Provide the (X, Y) coordinate of the cell's center where the given text is located.  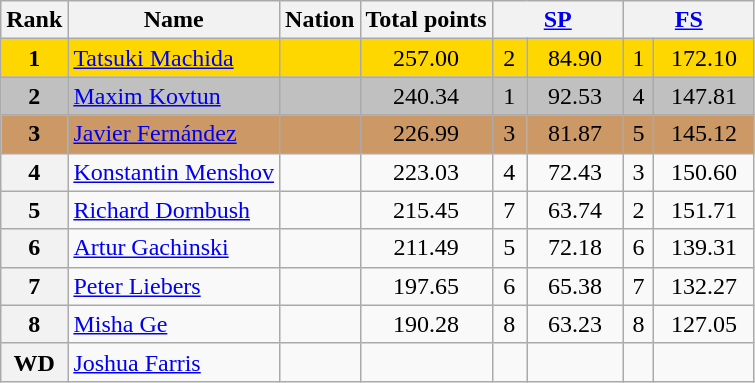
Konstantin Menshov (174, 172)
147.81 (704, 96)
92.53 (576, 96)
Peter Liebers (174, 286)
197.65 (426, 286)
63.23 (576, 324)
223.03 (426, 172)
Total points (426, 20)
150.60 (704, 172)
172.10 (704, 58)
257.00 (426, 58)
81.87 (576, 134)
Rank (34, 20)
132.27 (704, 286)
63.74 (576, 210)
211.49 (426, 248)
WD (34, 362)
139.31 (704, 248)
72.18 (576, 248)
145.12 (704, 134)
84.90 (576, 58)
190.28 (426, 324)
240.34 (426, 96)
65.38 (576, 286)
SP (558, 20)
Javier Fernández (174, 134)
127.05 (704, 324)
FS (688, 20)
Richard Dornbush (174, 210)
Joshua Farris (174, 362)
Nation (320, 20)
151.71 (704, 210)
Artur Gachinski (174, 248)
215.45 (426, 210)
Name (174, 20)
Maxim Kovtun (174, 96)
Misha Ge (174, 324)
226.99 (426, 134)
72.43 (576, 172)
Tatsuki Machida (174, 58)
